Locate the cell with the specified text and output its [x, y] center coordinate. 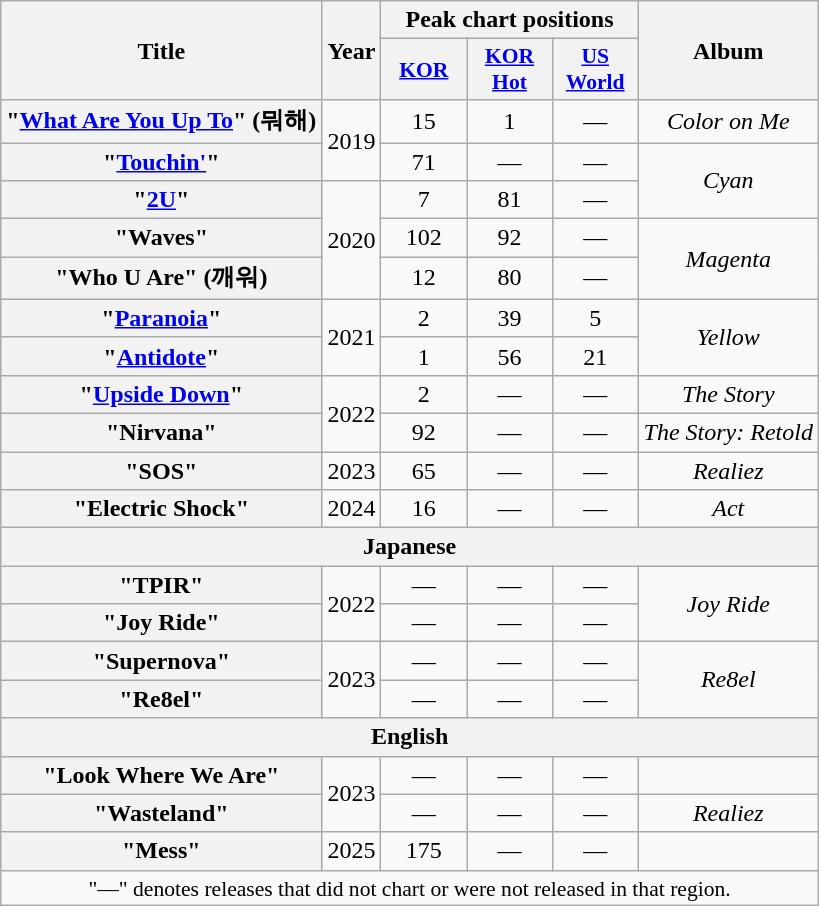
Album [728, 50]
102 [424, 238]
Color on Me [728, 122]
12 [424, 278]
2025 [352, 851]
Cyan [728, 180]
"Antidote" [162, 356]
56 [510, 356]
2021 [352, 337]
"Touchin'" [162, 161]
KORHot [510, 70]
Joy Ride [728, 604]
Title [162, 50]
"—" denotes releases that did not chart or were not released in that region. [410, 888]
USWorld [595, 70]
2019 [352, 140]
"Joy Ride" [162, 623]
Act [728, 509]
"Look Where We Are" [162, 775]
"Mess" [162, 851]
"Upside Down" [162, 394]
Japanese [410, 547]
"What Are You Up To" (뭐해) [162, 122]
71 [424, 161]
80 [510, 278]
"2U" [162, 200]
"Wasteland" [162, 813]
"SOS" [162, 471]
81 [510, 200]
2020 [352, 240]
Year [352, 50]
Yellow [728, 337]
Peak chart positions [510, 20]
"Who U Are" (깨워) [162, 278]
39 [510, 318]
16 [424, 509]
The Story: Retold [728, 432]
Re8el [728, 680]
"Paranoia" [162, 318]
"TPIR" [162, 585]
KOR [424, 70]
The Story [728, 394]
"Waves" [162, 238]
15 [424, 122]
Magenta [728, 260]
7 [424, 200]
English [410, 737]
175 [424, 851]
"Supernova" [162, 661]
21 [595, 356]
"Re8el" [162, 699]
65 [424, 471]
5 [595, 318]
"Nirvana" [162, 432]
"Electric Shock" [162, 509]
2024 [352, 509]
